Provide the (x, y) coordinate of the cell's center where the given text is located.  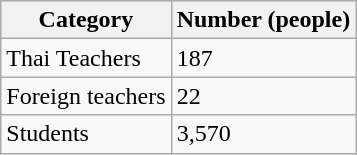
Thai Teachers (86, 58)
187 (264, 58)
Students (86, 134)
Number (people) (264, 20)
Foreign teachers (86, 96)
3,570 (264, 134)
Category (86, 20)
22 (264, 96)
